Scan for the cell matching the given text and deliver its [x, y] coordinate at center. 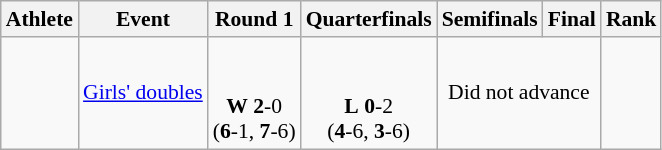
Final [572, 19]
Did not advance [519, 93]
Round 1 [254, 19]
Quarterfinals [369, 19]
Rank [632, 19]
Semifinals [490, 19]
Athlete [40, 19]
Event [143, 19]
L 0-2 (4-6, 3-6) [369, 93]
W 2-0 (6-1, 7-6) [254, 93]
Girls' doubles [143, 93]
